Extract the [X, Y] coordinate from the center of the cell holding the provided text.  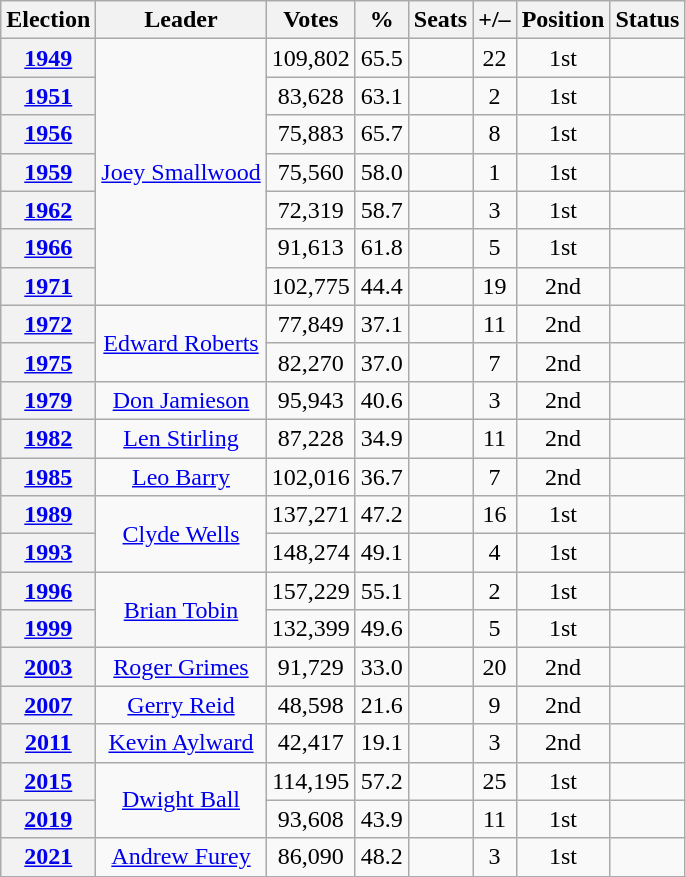
109,802 [310, 58]
8 [494, 134]
Andrew Furey [181, 857]
Roger Grimes [181, 667]
Position [563, 20]
91,729 [310, 667]
42,417 [310, 743]
1959 [48, 172]
Edward Roberts [181, 343]
40.6 [382, 400]
83,628 [310, 96]
65.7 [382, 134]
% [382, 20]
1982 [48, 438]
1956 [48, 134]
1949 [48, 58]
49.1 [382, 553]
2003 [48, 667]
43.9 [382, 819]
Gerry Reid [181, 705]
Clyde Wells [181, 534]
Status [648, 20]
114,195 [310, 781]
37.0 [382, 362]
37.1 [382, 324]
1975 [48, 362]
19 [494, 286]
1962 [48, 210]
22 [494, 58]
4 [494, 553]
25 [494, 781]
20 [494, 667]
86,090 [310, 857]
82,270 [310, 362]
49.6 [382, 629]
9 [494, 705]
72,319 [310, 210]
48.2 [382, 857]
Votes [310, 20]
1972 [48, 324]
1989 [48, 515]
Len Stirling [181, 438]
75,560 [310, 172]
21.6 [382, 705]
Joey Smallwood [181, 172]
91,613 [310, 248]
93,608 [310, 819]
Don Jamieson [181, 400]
2015 [48, 781]
2021 [48, 857]
55.1 [382, 591]
1993 [48, 553]
33.0 [382, 667]
148,274 [310, 553]
1979 [48, 400]
132,399 [310, 629]
Kevin Aylward [181, 743]
58.0 [382, 172]
58.7 [382, 210]
47.2 [382, 515]
34.9 [382, 438]
57.2 [382, 781]
75,883 [310, 134]
Brian Tobin [181, 610]
Dwight Ball [181, 800]
48,598 [310, 705]
1996 [48, 591]
Seats [440, 20]
Election [48, 20]
77,849 [310, 324]
102,016 [310, 477]
102,775 [310, 286]
2019 [48, 819]
Leader [181, 20]
44.4 [382, 286]
61.8 [382, 248]
1966 [48, 248]
157,229 [310, 591]
65.5 [382, 58]
19.1 [382, 743]
1971 [48, 286]
16 [494, 515]
36.7 [382, 477]
2011 [48, 743]
1999 [48, 629]
1985 [48, 477]
137,271 [310, 515]
1 [494, 172]
63.1 [382, 96]
2007 [48, 705]
87,228 [310, 438]
1951 [48, 96]
95,943 [310, 400]
+/– [494, 20]
Leo Barry [181, 477]
